Pinpoint the cell where the given text exists, returning its [x, y] midpoint coordinate. 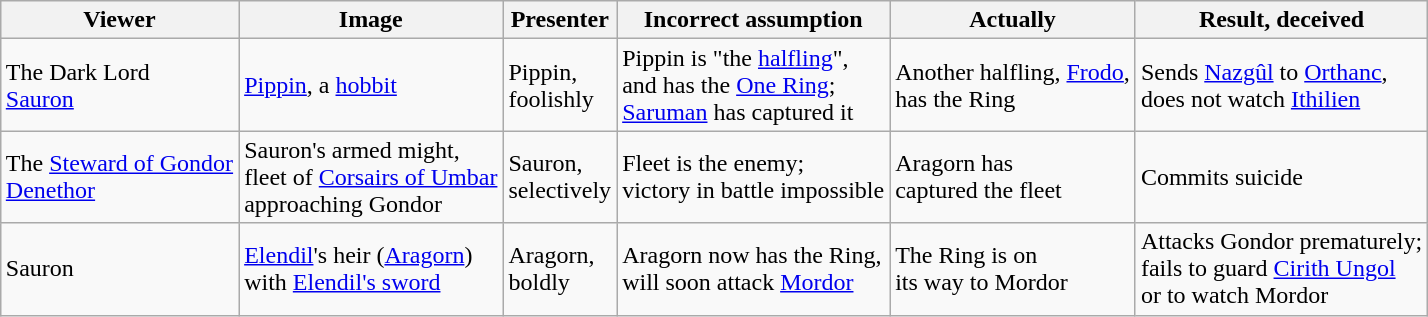
Actually [1013, 20]
Aragorn hascaptured the fleet [1013, 177]
Sauron [119, 269]
Image [371, 20]
Pippin,foolishly [560, 85]
Viewer [119, 20]
Presenter [560, 20]
Incorrect assumption [754, 20]
Sends Nazgûl to Orthanc,does not watch Ithilien [1281, 85]
Commits suicide [1281, 177]
Aragorn,boldly [560, 269]
Pippin, a hobbit [371, 85]
The Ring is onits way to Mordor [1013, 269]
Sauron,selectively [560, 177]
Fleet is the enemy;victory in battle impossible [754, 177]
Pippin is "the halfling",and has the One Ring;Saruman has captured it [754, 85]
The Steward of GondorDenethor [119, 177]
Elendil's heir (Aragorn)with Elendil's sword [371, 269]
Aragorn now has the Ring,will soon attack Mordor [754, 269]
Sauron's armed might,fleet of Corsairs of Umbarapproaching Gondor [371, 177]
Another halfling, Frodo,has the Ring [1013, 85]
Result, deceived [1281, 20]
Attacks Gondor prematurely;fails to guard Cirith Ungol or to watch Mordor [1281, 269]
The Dark LordSauron [119, 85]
